Identify which cell holds the provided text, then report its [X, Y] central coordinate. 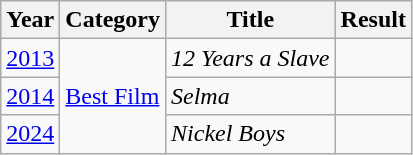
Year [30, 20]
Title [251, 20]
Category [113, 20]
2014 [30, 96]
2013 [30, 58]
Selma [251, 96]
Best Film [113, 96]
Nickel Boys [251, 134]
12 Years a Slave [251, 58]
Result [373, 20]
2024 [30, 134]
